Detect which cell encompasses the target text, then output its [x, y] center coordinate. 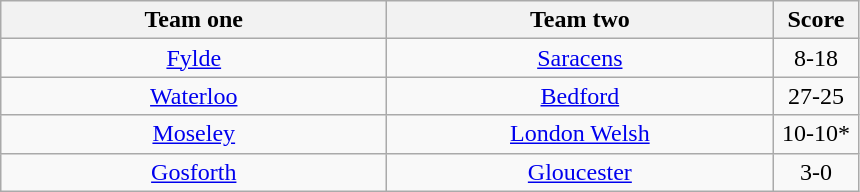
Fylde [194, 58]
Saracens [580, 58]
Score [816, 20]
Moseley [194, 134]
Gosforth [194, 172]
8-18 [816, 58]
Gloucester [580, 172]
Waterloo [194, 96]
3-0 [816, 172]
Bedford [580, 96]
London Welsh [580, 134]
27-25 [816, 96]
10-10* [816, 134]
Team two [580, 20]
Team one [194, 20]
